For the text-containing cell, return its midpoint in (x, y) coordinate format. 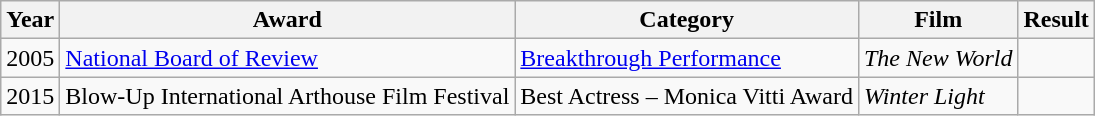
Category (687, 20)
Result (1056, 20)
Breakthrough Performance (687, 58)
2005 (30, 58)
Year (30, 20)
Blow-Up International Arthouse Film Festival (288, 96)
2015 (30, 96)
The New World (938, 58)
National Board of Review (288, 58)
Film (938, 20)
Award (288, 20)
Winter Light (938, 96)
Best Actress – Monica Vitti Award (687, 96)
